Extract the [x, y] coordinate from the center of the cell holding the provided text.  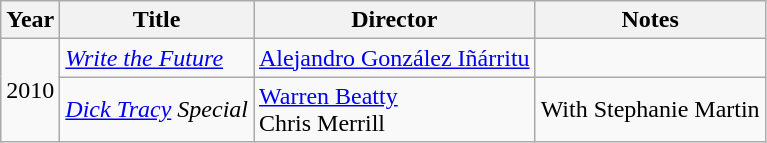
Director [395, 20]
Warren BeattyChris Merrill [395, 110]
Title [157, 20]
2010 [30, 90]
Dick Tracy Special [157, 110]
Notes [650, 20]
Year [30, 20]
Alejandro González Iñárritu [395, 58]
Write the Future [157, 58]
With Stephanie Martin [650, 110]
